Search for the cell housing the specified text and yield its (x, y) center coordinate. 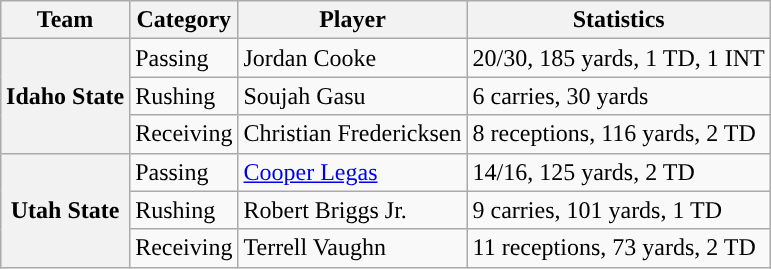
9 carries, 101 yards, 1 TD (618, 210)
Team (66, 20)
Category (184, 20)
Player (352, 20)
Robert Briggs Jr. (352, 210)
Terrell Vaughn (352, 248)
11 receptions, 73 yards, 2 TD (618, 248)
20/30, 185 yards, 1 TD, 1 INT (618, 58)
Statistics (618, 20)
Cooper Legas (352, 172)
Soujah Gasu (352, 96)
6 carries, 30 yards (618, 96)
Jordan Cooke (352, 58)
Christian Fredericksen (352, 134)
Idaho State (66, 96)
14/16, 125 yards, 2 TD (618, 172)
8 receptions, 116 yards, 2 TD (618, 134)
Utah State (66, 210)
